Determine the (x, y) coordinate at the center of the cell enclosing the given text.  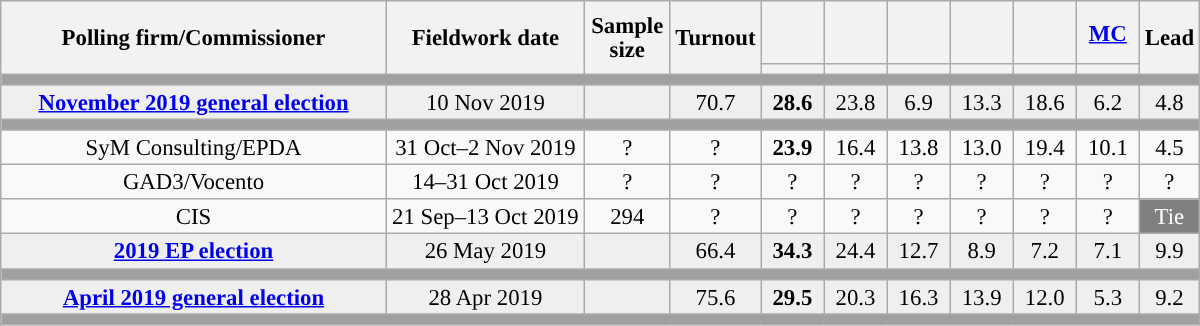
MC (1108, 32)
GAD3/Vocento (194, 182)
CIS (194, 218)
4.5 (1169, 148)
April 2019 general election (194, 296)
6.9 (918, 102)
12.7 (918, 252)
21 Sep–13 Oct 2019 (485, 218)
7.2 (1044, 252)
13.8 (918, 148)
23.8 (856, 102)
6.2 (1108, 102)
2019 EP election (194, 252)
19.4 (1044, 148)
28.6 (792, 102)
10 Nov 2019 (485, 102)
9.2 (1169, 296)
14–31 Oct 2019 (485, 182)
Sample size (627, 38)
29.5 (792, 296)
8.9 (982, 252)
Polling firm/Commissioner (194, 38)
16.3 (918, 296)
16.4 (856, 148)
294 (627, 218)
9.9 (1169, 252)
Lead (1169, 38)
13.9 (982, 296)
13.3 (982, 102)
5.3 (1108, 296)
20.3 (856, 296)
4.8 (1169, 102)
18.6 (1044, 102)
34.3 (792, 252)
66.4 (716, 252)
75.6 (716, 296)
Tie (1169, 218)
SyM Consulting/EPDA (194, 148)
7.1 (1108, 252)
24.4 (856, 252)
31 Oct–2 Nov 2019 (485, 148)
23.9 (792, 148)
12.0 (1044, 296)
10.1 (1108, 148)
13.0 (982, 148)
Turnout (716, 38)
28 Apr 2019 (485, 296)
November 2019 general election (194, 102)
70.7 (716, 102)
26 May 2019 (485, 252)
Fieldwork date (485, 38)
